Capture the cell that displays the provided text and extract its (X, Y) central coordinate. 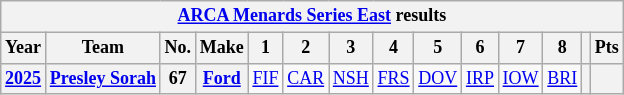
6 (480, 48)
2025 (24, 78)
7 (520, 48)
3 (350, 48)
No. (178, 48)
BRI (562, 78)
Make (222, 48)
Year (24, 48)
5 (438, 48)
FRS (394, 78)
IRP (480, 78)
DOV (438, 78)
Ford (222, 78)
Presley Sorah (102, 78)
CAR (306, 78)
2 (306, 48)
Team (102, 48)
4 (394, 48)
8 (562, 48)
IOW (520, 78)
1 (266, 48)
ARCA Menards Series East results (312, 16)
FIF (266, 78)
67 (178, 78)
NSH (350, 78)
Pts (606, 48)
